Locate the cell with the specified text and output its (X, Y) center coordinate. 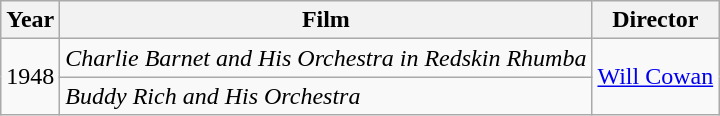
Buddy Rich and His Orchestra (326, 96)
1948 (30, 77)
Year (30, 20)
Charlie Barnet and His Orchestra in Redskin Rhumba (326, 58)
Film (326, 20)
Will Cowan (656, 77)
Director (656, 20)
